Return [X, Y] of the center of cell containing provided text 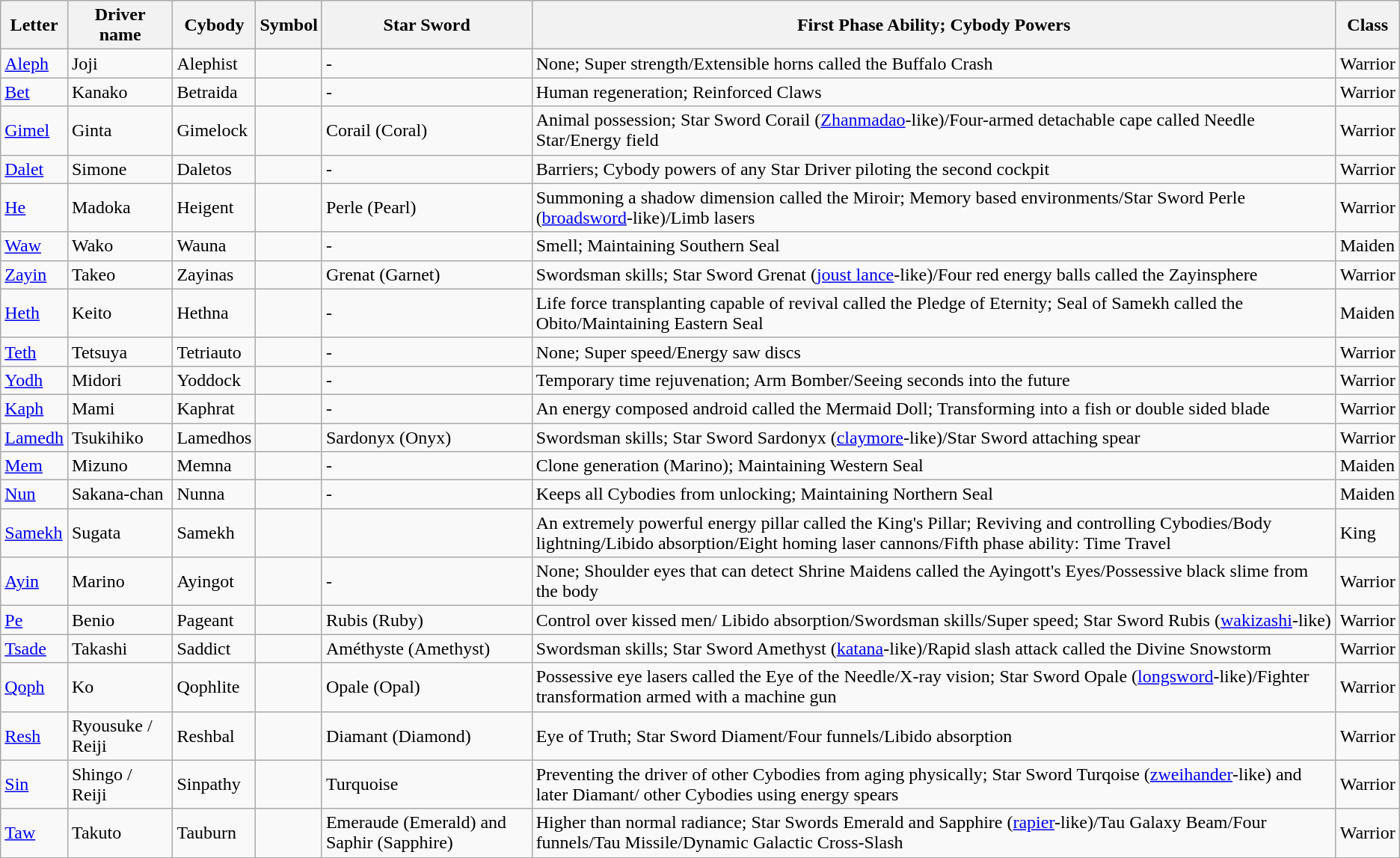
Hethna [214, 313]
Kanako [120, 92]
Midori [120, 380]
Madoka [120, 208]
Sin [34, 784]
Tetsuya [120, 352]
Gimel [34, 130]
Driver name [120, 25]
Nun [34, 494]
Ryousuke / Reiji [120, 736]
Bet [34, 92]
Zayinas [214, 275]
Waw [34, 246]
Benio [120, 620]
Diamant (Diamond) [426, 736]
Gimelock [214, 130]
Yodh [34, 380]
Joji [120, 64]
Simone [120, 169]
Heigent [214, 208]
Wako [120, 246]
Betraida [214, 92]
Possessive eye lasers called the Eye of the Needle/X-ray vision; Star Sword Opale (longsword-like)/Fighter transformation armed with a machine gun [933, 687]
Wauna [214, 246]
Alephist [214, 64]
None; Super strength/Extensible horns called the Buffalo Crash [933, 64]
An energy composed android called the Mermaid Doll; Transforming into a fish or double sided blade [933, 408]
Reshbal [214, 736]
Takeo [120, 275]
Teth [34, 352]
Tsukihiko [120, 438]
Opale (Opal) [426, 687]
Sinpathy [214, 784]
Heth [34, 313]
Pe [34, 620]
Kaphrat [214, 408]
Cybody [214, 25]
Symbol [289, 25]
None; Super speed/Energy saw discs [933, 352]
He [34, 208]
Corail (Coral) [426, 130]
Swordsman skills; Star Sword Grenat (joust lance-like)/Four red energy balls called the Zayinsphere [933, 275]
Star Sword [426, 25]
Ko [120, 687]
Shingo / Reiji [120, 784]
Emeraude (Emerald) and Saphir (Sapphire) [426, 833]
Human regeneration; Reinforced Claws [933, 92]
Perle (Pearl) [426, 208]
Sardonyx (Onyx) [426, 438]
None; Shoulder eyes that can detect Shrine Maidens called the Ayingott's Eyes/Possessive black slime from the body [933, 582]
Lamedh [34, 438]
Resh [34, 736]
Higher than normal radiance; Star Swords Emerald and Sapphire (rapier-like)/Tau Galaxy Beam/Four funnels/Tau Missile/Dynamic Galactic Cross-Slash [933, 833]
Memna [214, 466]
Takuto [120, 833]
Control over kissed men/ Libido absorption/Swordsman skills/Super speed; Star Sword Rubis (wakizashi-like) [933, 620]
Ayingot [214, 582]
Ayin [34, 582]
First Phase Ability; Cybody Powers [933, 25]
Keito [120, 313]
Clone generation (Marino); Maintaining Western Seal [933, 466]
Ginta [120, 130]
Sugata [120, 533]
Saddict [214, 649]
Smell; Maintaining Southern Seal [933, 246]
Nunna [214, 494]
Qoph [34, 687]
Yoddock [214, 380]
Animal possession; Star Sword Corail (Zhanmadao-like)/Four-armed detachable cape called Needle Star/Energy field [933, 130]
Marino [120, 582]
Taw [34, 833]
Summoning a shadow dimension called the Miroir; Memory based environments/Star Sword Perle (broadsword-like)/Limb lasers [933, 208]
Takashi [120, 649]
Aleph [34, 64]
Keeps all Cybodies from unlocking; Maintaining Northern Seal [933, 494]
Mem [34, 466]
Tauburn [214, 833]
Kaph [34, 408]
King [1367, 533]
Temporary time rejuvenation; Arm Bomber/Seeing seconds into the future [933, 380]
Pageant [214, 620]
Améthyste (Amethyst) [426, 649]
Eye of Truth; Star Sword Diament/Four funnels/Libido absorption [933, 736]
Daletos [214, 169]
Swordsman skills; Star Sword Amethyst (katana-like)/Rapid slash attack called the Divine Snowstorm [933, 649]
Turquoise [426, 784]
Tsade [34, 649]
Sakana-chan [120, 494]
Swordsman skills; Star Sword Sardonyx (claymore-like)/Star Sword attaching spear [933, 438]
Tetriauto [214, 352]
Class [1367, 25]
Zayin [34, 275]
Mami [120, 408]
Qophlite [214, 687]
Grenat (Garnet) [426, 275]
Barriers; Cybody powers of any Star Driver piloting the second cockpit [933, 169]
Mizuno [120, 466]
Rubis (Ruby) [426, 620]
Dalet [34, 169]
Letter [34, 25]
Lamedhos [214, 438]
Life force transplanting capable of revival called the Pledge of Eternity; Seal of Samekh called the Obito/Maintaining Eastern Seal [933, 313]
